For the text-containing cell, return its midpoint in (x, y) coordinate format. 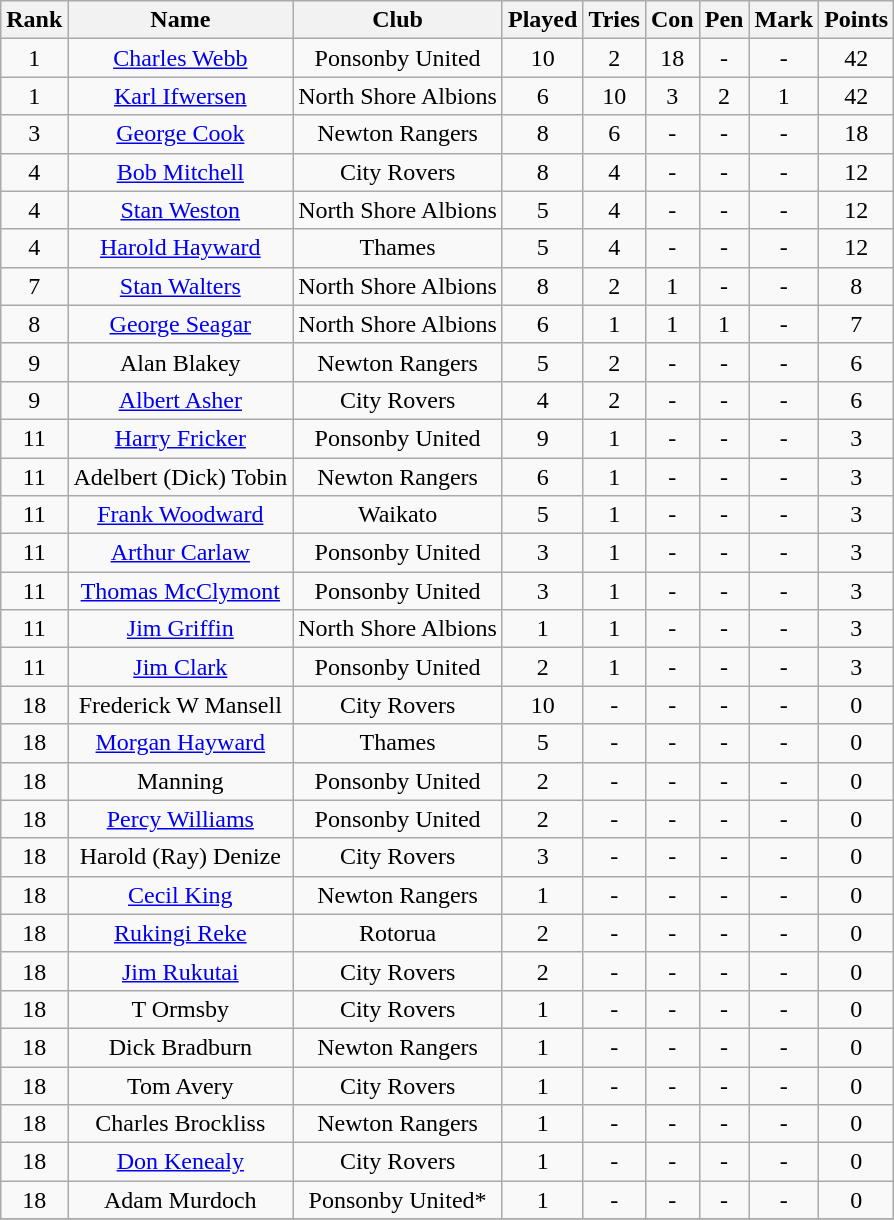
Pen (724, 20)
Stan Weston (180, 210)
Waikato (398, 515)
Harold (Ray) Denize (180, 857)
Points (856, 20)
Morgan Hayward (180, 743)
Name (180, 20)
Tom Avery (180, 1085)
George Cook (180, 134)
Rank (34, 20)
George Seagar (180, 324)
Don Kenealy (180, 1162)
Charles Webb (180, 58)
Arthur Carlaw (180, 553)
Con (672, 20)
Thomas McClymont (180, 591)
Jim Rukutai (180, 971)
Dick Bradburn (180, 1047)
Ponsonby United* (398, 1200)
Harry Fricker (180, 438)
Played (542, 20)
Frederick W Mansell (180, 705)
Manning (180, 781)
T Ormsby (180, 1009)
Percy Williams (180, 819)
Albert Asher (180, 400)
Charles Brockliss (180, 1124)
Bob Mitchell (180, 172)
Rotorua (398, 933)
Club (398, 20)
Cecil King (180, 895)
Alan Blakey (180, 362)
Adam Murdoch (180, 1200)
Rukingi Reke (180, 933)
Adelbert (Dick) Tobin (180, 477)
Tries (614, 20)
Jim Griffin (180, 629)
Jim Clark (180, 667)
Karl Ifwersen (180, 96)
Harold Hayward (180, 248)
Frank Woodward (180, 515)
Stan Walters (180, 286)
Mark (784, 20)
